Scan for the cell matching the given text and deliver its (x, y) coordinate at center. 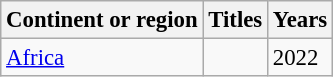
Continent or region (102, 20)
Years (300, 20)
Titles (236, 20)
2022 (300, 58)
Africa (102, 58)
